From the cell containing the given text, extract its center point as (X, Y) coordinate. 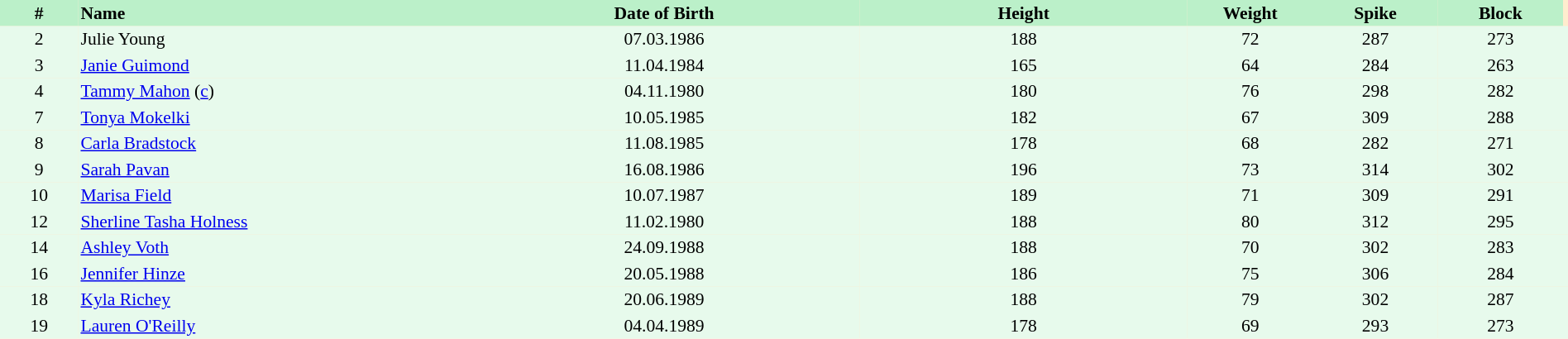
9 (39, 169)
Spike (1374, 13)
72 (1250, 40)
189 (1024, 195)
67 (1250, 117)
19 (39, 326)
12 (39, 222)
Janie Guimond (273, 65)
80 (1250, 222)
Height (1024, 13)
306 (1374, 274)
73 (1250, 169)
Block (1500, 13)
64 (1250, 65)
11.02.1980 (664, 222)
Lauren O'Reilly (273, 326)
10 (39, 195)
18 (39, 299)
Carla Bradstock (273, 144)
24.09.1988 (664, 248)
# (39, 13)
10.05.1985 (664, 117)
11.08.1985 (664, 144)
04.11.1980 (664, 91)
196 (1024, 169)
288 (1500, 117)
3 (39, 65)
Ashley Voth (273, 248)
283 (1500, 248)
165 (1024, 65)
8 (39, 144)
Name (273, 13)
16 (39, 274)
Tammy Mahon (c) (273, 91)
298 (1374, 91)
69 (1250, 326)
04.04.1989 (664, 326)
Marisa Field (273, 195)
16.08.1986 (664, 169)
263 (1500, 65)
2 (39, 40)
20.05.1988 (664, 274)
314 (1374, 169)
Date of Birth (664, 13)
4 (39, 91)
180 (1024, 91)
Sherline Tasha Holness (273, 222)
186 (1024, 274)
Tonya Mokelki (273, 117)
291 (1500, 195)
07.03.1986 (664, 40)
312 (1374, 222)
271 (1500, 144)
79 (1250, 299)
Kyla Richey (273, 299)
14 (39, 248)
182 (1024, 117)
293 (1374, 326)
71 (1250, 195)
11.04.1984 (664, 65)
Sarah Pavan (273, 169)
75 (1250, 274)
10.07.1987 (664, 195)
7 (39, 117)
68 (1250, 144)
Julie Young (273, 40)
Weight (1250, 13)
20.06.1989 (664, 299)
70 (1250, 248)
295 (1500, 222)
76 (1250, 91)
Jennifer Hinze (273, 274)
